Search for the cell housing the specified text and yield its (x, y) center coordinate. 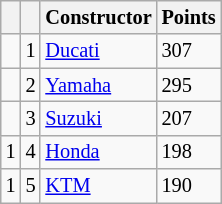
2 (31, 85)
295 (189, 85)
207 (189, 118)
307 (189, 51)
Suzuki (98, 118)
190 (189, 186)
Constructor (98, 17)
5 (31, 186)
198 (189, 152)
Honda (98, 152)
Points (189, 17)
Ducati (98, 51)
Yamaha (98, 85)
KTM (98, 186)
3 (31, 118)
4 (31, 152)
